Output the [X, Y] coordinate of the center of the cell containing the given text.  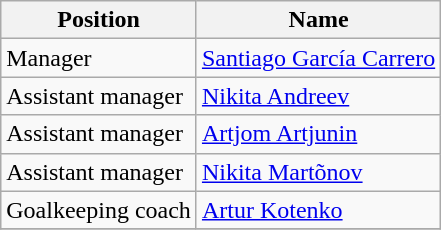
Santiago García Carrero [318, 58]
Artur Kotenko [318, 210]
Nikita Martõnov [318, 172]
Nikita Andreev [318, 96]
Goalkeeping coach [99, 210]
Position [99, 20]
Manager [99, 58]
Name [318, 20]
Artjom Artjunin [318, 134]
